Find where the given text appears and provide that cell's center as [x, y] coordinate. 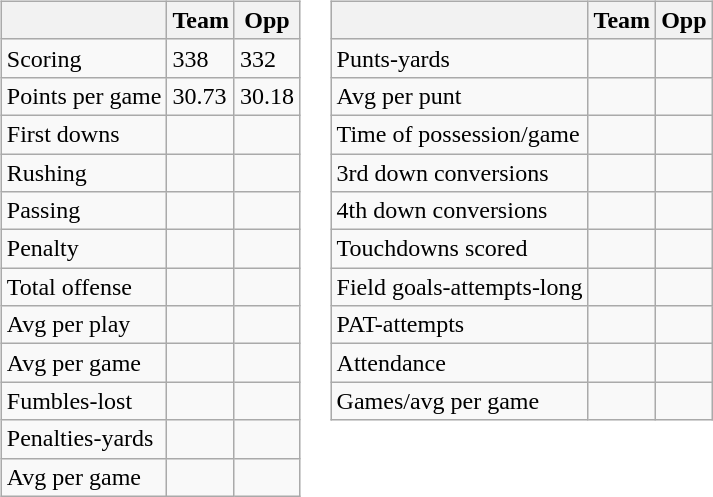
Avg per play [84, 325]
Scoring [84, 58]
Punts-yards [460, 58]
First downs [84, 134]
338 [201, 58]
Fumbles-lost [84, 401]
332 [266, 58]
Field goals-attempts-long [460, 287]
Rushing [84, 173]
Games/avg per game [460, 401]
Penalty [84, 249]
30.73 [201, 96]
Points per game [84, 96]
Touchdowns scored [460, 249]
PAT-attempts [460, 325]
30.18 [266, 96]
Penalties-yards [84, 439]
4th down conversions [460, 211]
Avg per punt [460, 96]
Total offense [84, 287]
Passing [84, 211]
Time of possession/game [460, 134]
3rd down conversions [460, 173]
Attendance [460, 363]
